Determine the [X, Y] coordinate at the center of the cell enclosing the given text.  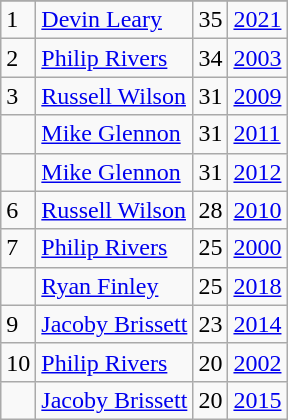
2010 [258, 210]
2012 [258, 172]
35 [210, 20]
3 [18, 96]
2014 [258, 324]
2018 [258, 286]
2011 [258, 134]
2009 [258, 96]
23 [210, 324]
2000 [258, 248]
2015 [258, 400]
28 [210, 210]
Devin Leary [114, 20]
10 [18, 362]
7 [18, 248]
34 [210, 58]
2 [18, 58]
6 [18, 210]
9 [18, 324]
2003 [258, 58]
2021 [258, 20]
Ryan Finley [114, 286]
2002 [258, 362]
1 [18, 20]
